Return [x, y] of the center of cell containing provided text 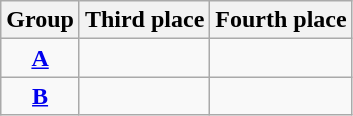
B [40, 96]
Group [40, 20]
Third place [144, 20]
A [40, 58]
Fourth place [281, 20]
